Search for the cell housing the specified text and yield its [x, y] center coordinate. 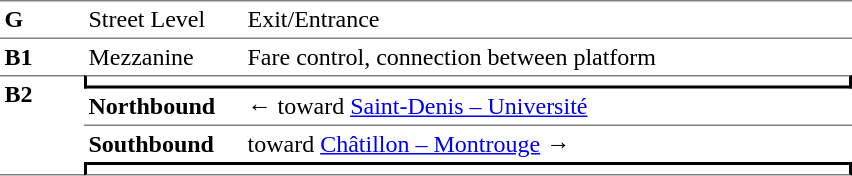
Exit/Entrance [548, 19]
Street Level [164, 19]
toward Châtillon – Montrouge → [548, 144]
Northbound [164, 107]
G [42, 19]
B2 [42, 125]
Southbound [164, 144]
← toward Saint-Denis – Université [548, 107]
B1 [42, 57]
Mezzanine [164, 57]
Fare control, connection between platform [548, 57]
